Return (X, Y) of the center of cell containing provided text 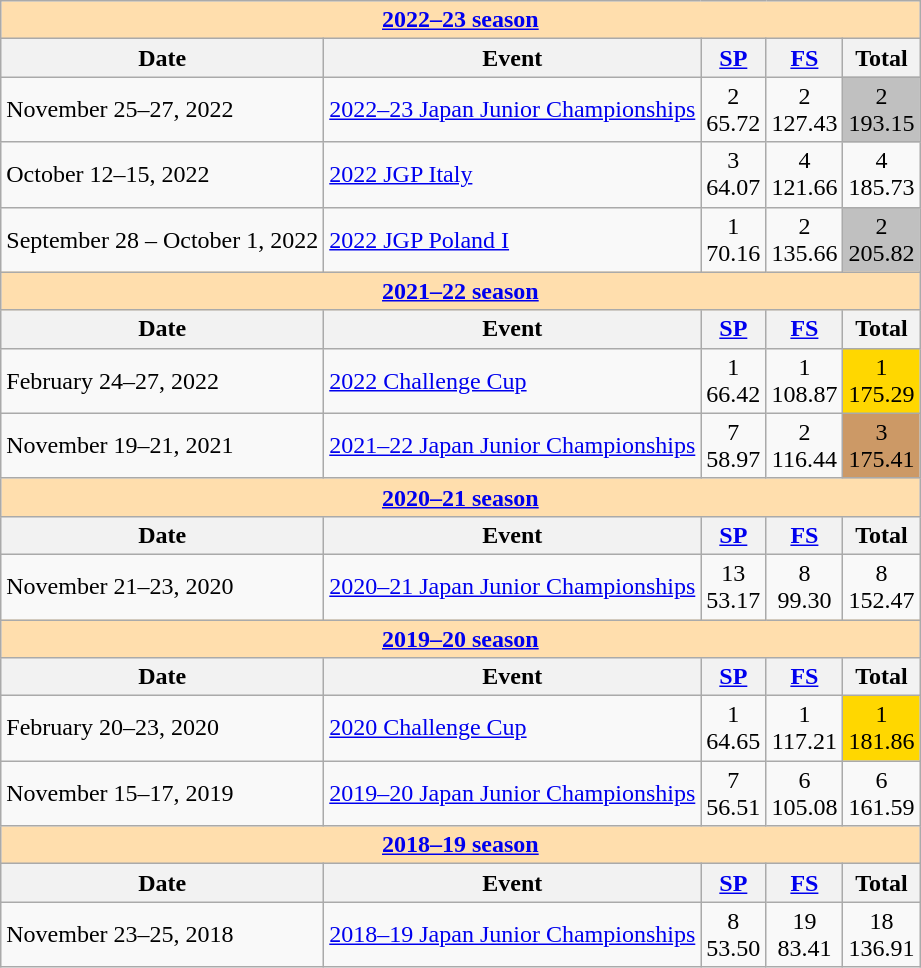
13 53.17 (734, 586)
2018–19 season (460, 845)
2022 JGP Poland I (512, 240)
2018–19 Japan Junior Championships (512, 934)
8 99.30 (804, 586)
1 64.65 (734, 728)
2019–20 season (460, 639)
November 15–17, 2019 (162, 794)
8 53.50 (734, 934)
November 19–21, 2021 (162, 446)
2022 JGP Italy (512, 174)
1 108.87 (804, 380)
7 58.97 (734, 446)
4 185.73 (882, 174)
2 205.82 (882, 240)
February 20–23, 2020 (162, 728)
2 116.44 (804, 446)
1 66.42 (734, 380)
1 117.21 (804, 728)
2 193.15 (882, 110)
6 161.59 (882, 794)
6 105.08 (804, 794)
3 64.07 (734, 174)
2 127.43 (804, 110)
2 65.72 (734, 110)
4 121.66 (804, 174)
1 175.29 (882, 380)
2021–22 season (460, 291)
2021–22 Japan Junior Championships (512, 446)
8 152.47 (882, 586)
October 12–15, 2022 (162, 174)
18 136.91 (882, 934)
2022–23 Japan Junior Championships (512, 110)
2 135.66 (804, 240)
November 23–25, 2018 (162, 934)
7 56.51 (734, 794)
2020–21 season (460, 497)
19 83.41 (804, 934)
2022 Challenge Cup (512, 380)
1 70.16 (734, 240)
February 24–27, 2022 (162, 380)
1 181.86 (882, 728)
2022–23 season (460, 20)
3 175.41 (882, 446)
November 21–23, 2020 (162, 586)
2019–20 Japan Junior Championships (512, 794)
2020 Challenge Cup (512, 728)
September 28 – October 1, 2022 (162, 240)
November 25–27, 2022 (162, 110)
2020–21 Japan Junior Championships (512, 586)
